Identify which cell holds the provided text, then report its (x, y) central coordinate. 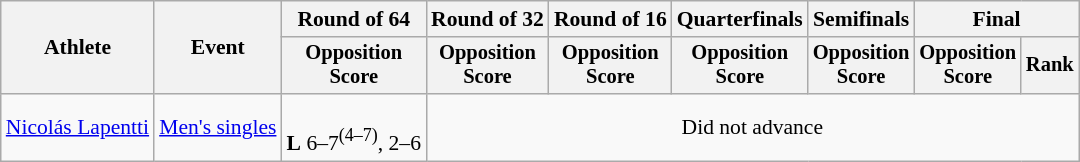
Final (996, 19)
Did not advance (752, 128)
Semifinals (862, 19)
Nicolás Lapentti (78, 128)
Round of 32 (488, 19)
Rank (1050, 66)
L 6–7(4–7), 2–6 (354, 128)
Athlete (78, 48)
Men's singles (218, 128)
Round of 16 (610, 19)
Event (218, 48)
Round of 64 (354, 19)
Quarterfinals (740, 19)
